Pinpoint the cell where the given text exists, returning its (X, Y) midpoint coordinate. 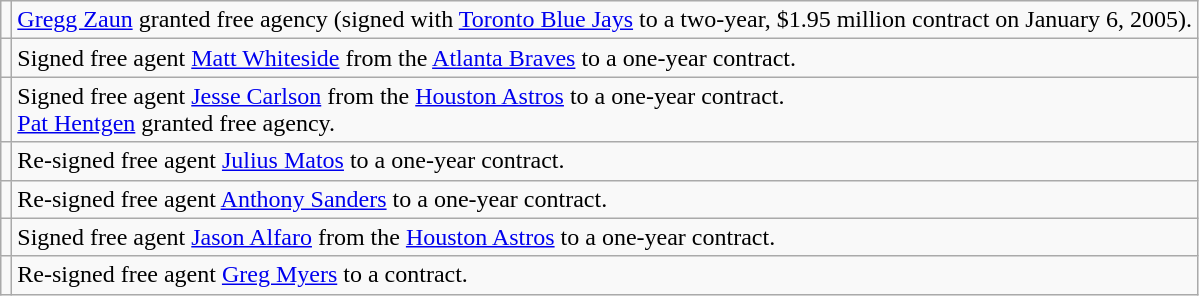
Signed free agent Matt Whiteside from the Atlanta Braves to a one-year contract. (605, 58)
Signed free agent Jason Alfaro from the Houston Astros to a one-year contract. (605, 237)
Gregg Zaun granted free agency (signed with Toronto Blue Jays to a two-year, $1.95 million contract on January 6, 2005). (605, 20)
Re-signed free agent Greg Myers to a contract. (605, 275)
Re-signed free agent Anthony Sanders to a one-year contract. (605, 199)
Re-signed free agent Julius Matos to a one-year contract. (605, 161)
Signed free agent Jesse Carlson from the Houston Astros to a one-year contract. Pat Hentgen granted free agency. (605, 110)
